Scan for the cell matching the given text and deliver its [X, Y] coordinate at center. 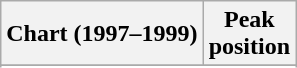
Peakposition [249, 34]
Chart (1997–1999) [102, 34]
